From the cell containing the given text, extract its center point as (x, y) coordinate. 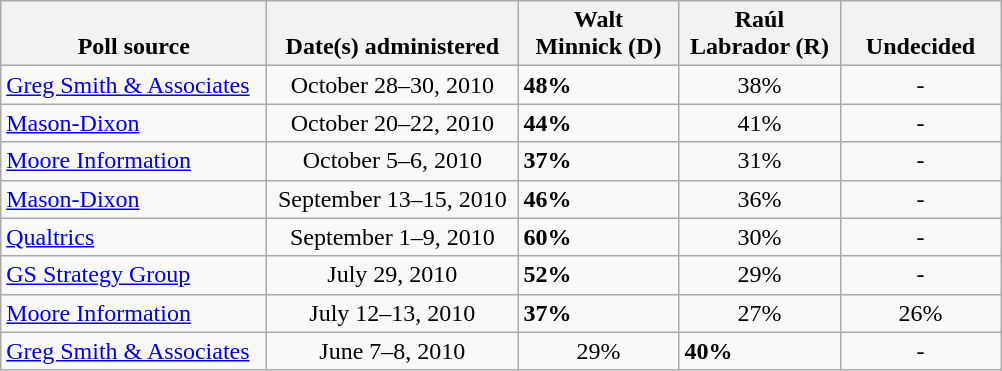
27% (760, 313)
38% (760, 85)
WaltMinnick (D) (598, 34)
Undecided (920, 34)
46% (598, 199)
60% (598, 237)
July 12–13, 2010 (392, 313)
26% (920, 313)
48% (598, 85)
44% (598, 123)
RaúlLabrador (R) (760, 34)
Qualtrics (134, 237)
Poll source (134, 34)
July 29, 2010 (392, 275)
October 28–30, 2010 (392, 85)
Date(s) administered (392, 34)
October 5–6, 2010 (392, 161)
36% (760, 199)
40% (760, 351)
September 13–15, 2010 (392, 199)
30% (760, 237)
52% (598, 275)
September 1–9, 2010 (392, 237)
31% (760, 161)
GS Strategy Group (134, 275)
June 7–8, 2010 (392, 351)
October 20–22, 2010 (392, 123)
41% (760, 123)
